Identify which cell holds the provided text, then report its [X, Y] central coordinate. 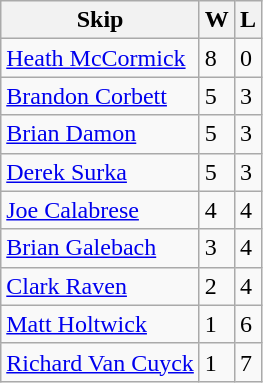
Richard Van Cuyck [100, 362]
Brian Damon [100, 134]
7 [248, 362]
Joe Calabrese [100, 210]
W [216, 20]
Brian Galebach [100, 248]
Skip [100, 20]
2 [216, 286]
Brandon Corbett [100, 96]
L [248, 20]
Clark Raven [100, 286]
6 [248, 324]
Heath McCormick [100, 58]
8 [216, 58]
0 [248, 58]
Derek Surka [100, 172]
Matt Holtwick [100, 324]
